Scan for the cell matching the given text and deliver its (X, Y) coordinate at center. 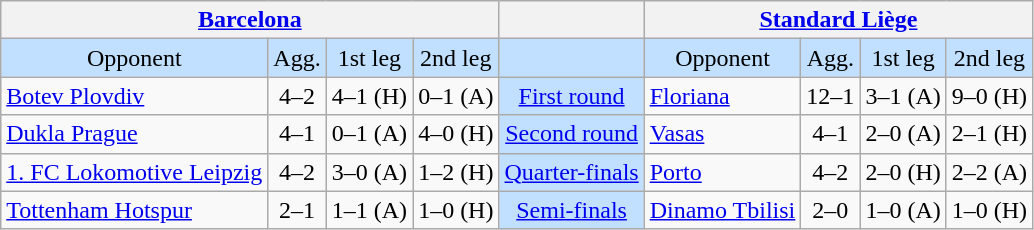
Second round (572, 134)
Porto (722, 172)
1–2 (H) (456, 172)
4–0 (H) (456, 134)
Vasas (722, 134)
9–0 (H) (989, 96)
2–1 (H) (989, 134)
2–0 (A) (903, 134)
Tottenham Hotspur (134, 210)
2–0 (830, 210)
Standard Liège (838, 20)
1–1 (A) (369, 210)
12–1 (830, 96)
3–0 (A) (369, 172)
4–1 (H) (369, 96)
Dukla Prague (134, 134)
First round (572, 96)
2–2 (A) (989, 172)
1. FC Lokomotive Leipzig (134, 172)
2–0 (H) (903, 172)
1–0 (A) (903, 210)
Dinamo Tbilisi (722, 210)
2–1 (297, 210)
3–1 (A) (903, 96)
Quarter-finals (572, 172)
Semi-finals (572, 210)
Floriana (722, 96)
Botev Plovdiv (134, 96)
Barcelona (250, 20)
